Search for the cell housing the specified text and yield its [X, Y] center coordinate. 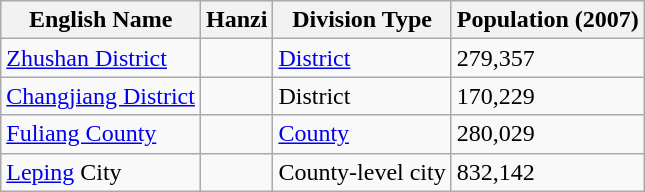
Zhushan District [101, 58]
Fuliang County [101, 134]
County-level city [362, 172]
Changjiang District [101, 96]
Division Type [362, 20]
280,029 [548, 134]
Leping City [101, 172]
Population (2007) [548, 20]
279,357 [548, 58]
English Name [101, 20]
170,229 [548, 96]
Hanzi [236, 20]
832,142 [548, 172]
County [362, 134]
